Find where the given text appears and provide that cell's center as (X, Y) coordinate. 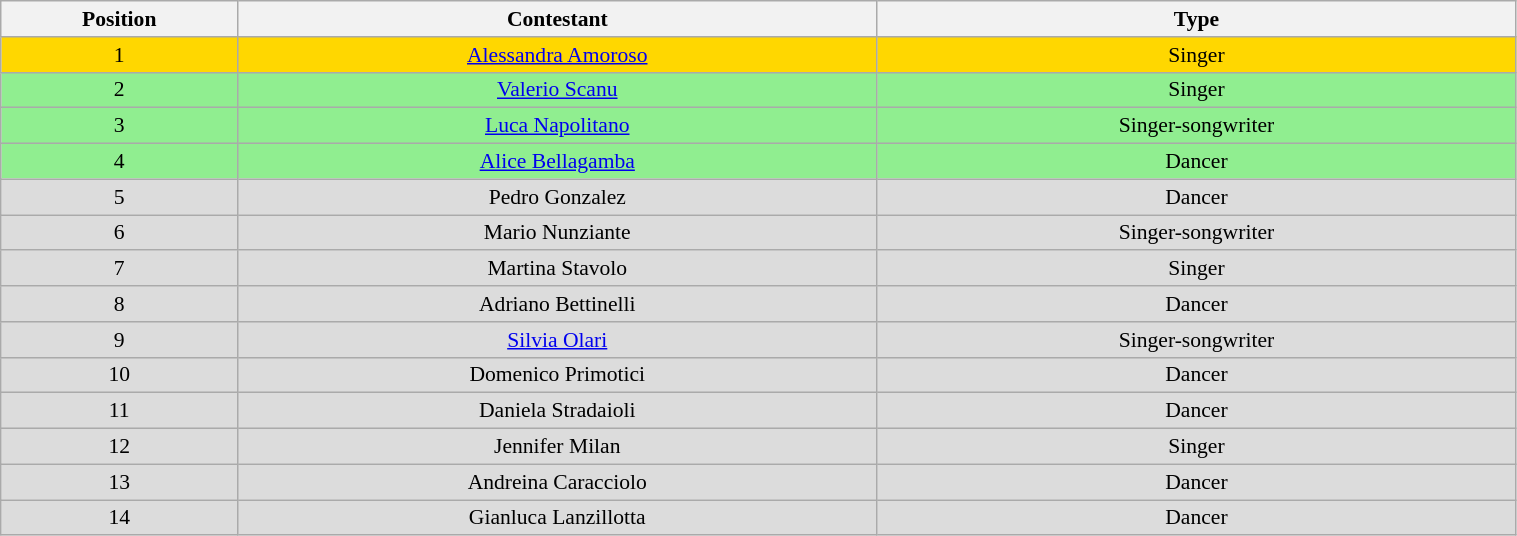
Daniela Stradaioli (558, 411)
10 (120, 375)
Type (1196, 19)
Luca Napolitano (558, 126)
Pedro Gonzalez (558, 197)
Valerio Scanu (558, 90)
Alessandra Amoroso (558, 55)
5 (120, 197)
Contestant (558, 19)
6 (120, 233)
8 (120, 304)
13 (120, 482)
4 (120, 162)
14 (120, 518)
3 (120, 126)
Gianluca Lanzillotta (558, 518)
Domenico Primotici (558, 375)
Jennifer Milan (558, 447)
11 (120, 411)
Adriano Bettinelli (558, 304)
1 (120, 55)
Position (120, 19)
Andreina Caracciolo (558, 482)
9 (120, 340)
12 (120, 447)
Silvia Olari (558, 340)
Martina Stavolo (558, 269)
Mario Nunziante (558, 233)
2 (120, 90)
Alice Bellagamba (558, 162)
7 (120, 269)
